For the text-containing cell, return its midpoint in (X, Y) coordinate format. 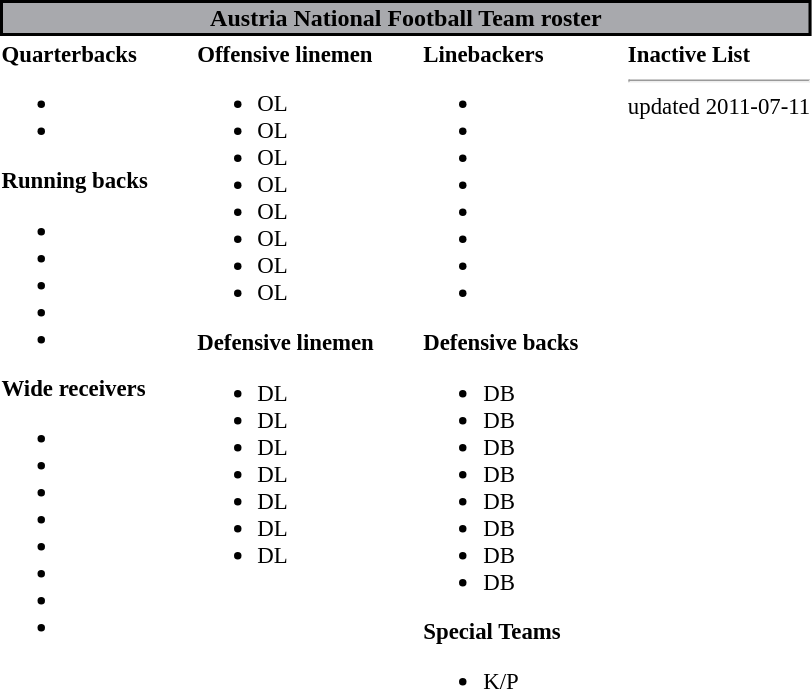
Austria National Football Team roster (406, 18)
